Pinpoint the cell where the given text exists, returning its [x, y] midpoint coordinate. 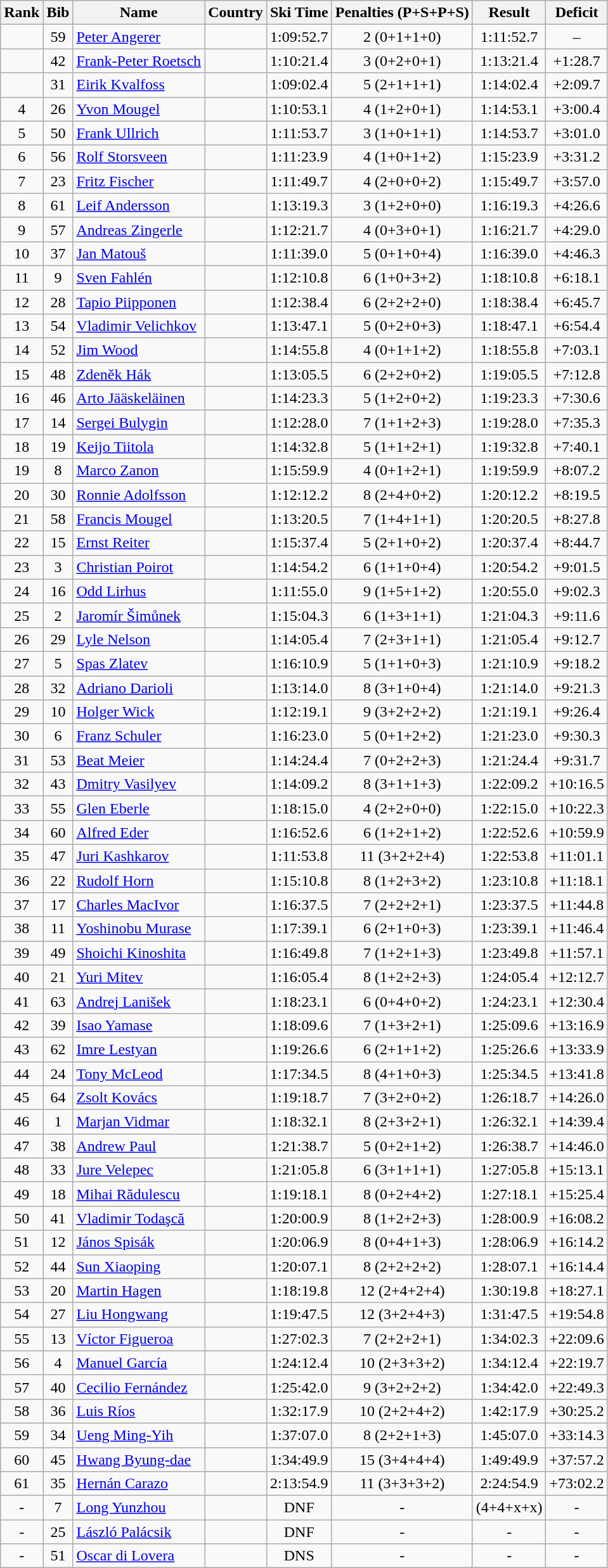
+3:00.4 [577, 109]
Jim Wood [139, 350]
4 (1+0+1+2) [402, 157]
1:25:42.0 [299, 1387]
+9:18.2 [577, 663]
12 (2+4+2+4) [402, 1291]
Odd Lirhus [139, 591]
7 (3+2+0+2) [402, 1098]
8 (0+2+4+2) [402, 1194]
1:11:53.8 [299, 857]
Rank [22, 13]
63 [58, 1001]
+9:21.3 [577, 687]
64 [58, 1098]
Zdeněk Hák [139, 374]
4 (0+1+1+2) [402, 350]
+10:22.3 [577, 808]
3 (0+2+0+1) [402, 61]
Ski Time [299, 13]
6 (2+2+0+2) [402, 374]
2 (0+1+1+0) [402, 37]
Long Yunzhou [139, 1508]
6 (1+0+3+2) [402, 277]
Dmitry Vasilyev [139, 784]
+9:31.7 [577, 760]
Shoichi Kinoshita [139, 953]
Andrew Paul [139, 1146]
1:25:34.5 [509, 1074]
Martin Hagen [139, 1291]
Hwang Byung-dae [139, 1459]
1:32:17.9 [299, 1411]
1:15:04.3 [299, 615]
1 [58, 1122]
1:09:02.4 [299, 85]
1:11:39.0 [299, 253]
+30:25.2 [577, 1411]
4 (1+2+0+1) [402, 109]
5 (0+1+2+2) [402, 736]
5 (2+1+1+1) [402, 85]
8 (2+2+2+2) [402, 1266]
László Palácsik [139, 1532]
1:23:37.5 [509, 905]
+8:07.2 [577, 471]
1:14:53.1 [509, 109]
1:18:38.4 [509, 302]
1:34:42.0 [509, 1387]
+7:12.8 [577, 374]
1:20:00.9 [299, 1218]
6 (1+1+0+4) [402, 567]
1:26:18.7 [509, 1098]
1:30:19.8 [509, 1291]
1:28:00.9 [509, 1218]
Fritz Fischer [139, 181]
1:18:10.8 [509, 277]
6 (1+2+1+2) [402, 832]
Lyle Nelson [139, 639]
Bib [58, 13]
1:31:47.5 [509, 1315]
Vladimir Velichkov [139, 326]
6 (2+1+0+3) [402, 929]
11 (3+3+3+2) [402, 1484]
5 (1+1+0+3) [402, 663]
+10:59.9 [577, 832]
1:19:32.8 [509, 447]
Frank Ullrich [139, 133]
Name [139, 13]
Rudolf Horn [139, 881]
1:19:05.5 [509, 374]
1:12:10.8 [299, 277]
Juri Kashkarov [139, 857]
Marjan Vidmar [139, 1122]
1:27:05.8 [509, 1170]
3 (1+0+1+1) [402, 133]
Ueng Ming-Yih [139, 1435]
9 (1+5+1+2) [402, 591]
Liu Hongwang [139, 1315]
Result [509, 13]
Francis Mougel [139, 519]
2:24:54.9 [509, 1484]
7 (2+3+1+1) [402, 639]
1:14:23.3 [299, 398]
1:19:18.7 [299, 1098]
1:09:52.7 [299, 37]
5 (1+2+0+2) [402, 398]
+12:12.7 [577, 977]
+9:01.5 [577, 567]
1:13:21.4 [509, 61]
8 (0+4+1+3) [402, 1242]
1:13:47.1 [299, 326]
1:16:21.7 [509, 229]
1:11:49.7 [299, 181]
1:21:05.4 [509, 639]
3 (1+2+0+0) [402, 205]
Andreas Zingerle [139, 229]
+11:57.1 [577, 953]
+4:26.6 [577, 205]
1:16:19.3 [509, 205]
+16:08.2 [577, 1218]
+15:13.1 [577, 1170]
10 (2+3+3+2) [402, 1363]
Zsolt Kovács [139, 1098]
1:26:32.1 [509, 1122]
+22:09.6 [577, 1339]
2 [58, 615]
+12:30.4 [577, 1001]
1:21:14.0 [509, 687]
1:20:20.5 [509, 519]
1:27:02.3 [299, 1339]
8 (1+2+3+2) [402, 881]
1:22:09.2 [509, 784]
1:12:12.2 [299, 495]
+7:40.1 [577, 447]
+6:45.7 [577, 302]
DNS [299, 1556]
1:14:24.4 [299, 760]
1:21:23.0 [509, 736]
Holger Wick [139, 712]
Cecilio Fernández [139, 1387]
1:13:14.0 [299, 687]
Sergei Bulygin [139, 423]
1:26:38.7 [509, 1146]
1:14:32.8 [299, 447]
+10:16.5 [577, 784]
+1:28.7 [577, 61]
1:27:18.1 [509, 1194]
1:18:47.1 [509, 326]
6 (3+1+1+1) [402, 1170]
+9:30.3 [577, 736]
1:19:47.5 [299, 1315]
3 [58, 567]
1:13:20.5 [299, 519]
1:16:37.5 [299, 905]
1:21:05.8 [299, 1170]
1:45:07.0 [509, 1435]
Peter Angerer [139, 37]
+16:14.2 [577, 1242]
Jure Velepec [139, 1170]
1:19:26.6 [299, 1049]
1:11:23.9 [299, 157]
1:23:39.1 [509, 929]
1:20:55.0 [509, 591]
Spas Zlatev [139, 663]
Yoshinobu Murase [139, 929]
1:19:59.9 [509, 471]
Tony McLeod [139, 1074]
Víctor Figueroa [139, 1339]
+73:02.2 [577, 1484]
1:15:23.9 [509, 157]
1:18:23.1 [299, 1001]
1:42:17.9 [509, 1411]
+19:54.8 [577, 1315]
Glen Eberle [139, 808]
Isao Yamase [139, 1025]
6 (1+3+1+1) [402, 615]
1:13:05.5 [299, 374]
6 (0+4+0+2) [402, 1001]
+13:33.9 [577, 1049]
12 (3+2+4+3) [402, 1315]
Mihai Rădulescu [139, 1194]
1:21:38.7 [299, 1146]
1:12:21.7 [299, 229]
+18:27.1 [577, 1291]
8 (2+4+0+2) [402, 495]
1:23:49.8 [509, 953]
Deficit [577, 13]
1:21:10.9 [509, 663]
Jaromír Šimůnek [139, 615]
1:22:53.8 [509, 857]
Oscar di Lovera [139, 1556]
1:21:19.1 [509, 712]
1:19:28.0 [509, 423]
1:16:10.9 [299, 663]
1:11:53.7 [299, 133]
Tapio Piipponen [139, 302]
1:14:54.2 [299, 567]
1:18:19.8 [299, 1291]
Rolf Storsveen [139, 157]
1:10:21.4 [299, 61]
7 (1+1+2+3) [402, 423]
1:19:18.1 [299, 1194]
1:15:49.7 [509, 181]
Yuri Mitev [139, 977]
Marco Zanon [139, 471]
1:15:37.4 [299, 543]
1:14:05.4 [299, 639]
Frank-Peter Roetsch [139, 61]
+13:41.8 [577, 1074]
1:14:53.7 [509, 133]
+15:25.4 [577, 1194]
+9:12.7 [577, 639]
1:19:23.3 [509, 398]
Beat Meier [139, 760]
1:16:49.8 [299, 953]
1:24:12.4 [299, 1363]
Yvon Mougel [139, 109]
6 (2+2+2+0) [402, 302]
10 (2+2+4+2) [402, 1411]
8 (2+2+1+3) [402, 1435]
Keijo Tiitola [139, 447]
Sun Xiaoping [139, 1266]
+11:01.1 [577, 857]
8 (2+3+2+1) [402, 1122]
8 (4+1+0+3) [402, 1074]
1:16:23.0 [299, 736]
+6:18.1 [577, 277]
4 (0+3+0+1) [402, 229]
Franz Schuler [139, 736]
(4+4+x+x) [509, 1508]
Penalties (P+S+P+S) [402, 13]
+37:57.2 [577, 1459]
2:13:54.9 [299, 1484]
+14:46.0 [577, 1146]
7 (1+2+1+3) [402, 953]
5 (0+1+0+4) [402, 253]
1:10:53.1 [299, 109]
4 (2+0+0+2) [402, 181]
1:14:55.8 [299, 350]
+11:46.4 [577, 929]
Luis Ríos [139, 1411]
1:37:07.0 [299, 1435]
1:12:38.4 [299, 302]
1:20:06.9 [299, 1242]
János Spisák [139, 1242]
1:15:10.8 [299, 881]
1:14:09.2 [299, 784]
1:17:34.5 [299, 1074]
5 (0+2+0+3) [402, 326]
+8:19.5 [577, 495]
5 (0+2+1+2) [402, 1146]
7 (1+3+2+1) [402, 1025]
8 (3+1+1+3) [402, 784]
8 (3+1+0+4) [402, 687]
1:18:15.0 [299, 808]
+13:16.9 [577, 1025]
Country [236, 13]
Leif Andersson [139, 205]
1:18:09.6 [299, 1025]
1:34:49.9 [299, 1459]
+4:46.3 [577, 253]
Andrej Lanišek [139, 1001]
+8:27.8 [577, 519]
Manuel García [139, 1363]
Hernán Carazo [139, 1484]
4 (0+1+2+1) [402, 471]
1:20:12.2 [509, 495]
+11:44.8 [577, 905]
1:13:19.3 [299, 205]
+3:01.0 [577, 133]
1:25:26.6 [509, 1049]
+7:30.6 [577, 398]
1:18:55.8 [509, 350]
+9:11.6 [577, 615]
Ronnie Adolfsson [139, 495]
1:21:24.4 [509, 760]
1:12:28.0 [299, 423]
5 (1+1+2+1) [402, 447]
+33:14.3 [577, 1435]
Sven Fahlén [139, 277]
1:34:02.3 [509, 1339]
4 (2+2+0+0) [402, 808]
– [577, 37]
+22:49.3 [577, 1387]
1:22:15.0 [509, 808]
+7:03.1 [577, 350]
+14:26.0 [577, 1098]
1:18:32.1 [299, 1122]
+3:31.2 [577, 157]
7 (1+4+1+1) [402, 519]
+7:35.3 [577, 423]
1:22:52.6 [509, 832]
1:15:59.9 [299, 471]
+3:57.0 [577, 181]
Christian Poirot [139, 567]
Charles MacIvor [139, 905]
+16:14.4 [577, 1266]
1:21:04.3 [509, 615]
Adriano Darioli [139, 687]
1:20:54.2 [509, 567]
Alfred Eder [139, 832]
+8:44.7 [577, 543]
+11:18.1 [577, 881]
1:49:49.9 [509, 1459]
1:12:19.1 [299, 712]
1:24:23.1 [509, 1001]
11 (3+2+2+4) [402, 857]
1:16:05.4 [299, 977]
1:11:52.7 [509, 37]
+14:39.4 [577, 1122]
Jan Matouš [139, 253]
Imre Lestyan [139, 1049]
1:23:10.8 [509, 881]
1:34:12.4 [509, 1363]
Arto Jääskeläinen [139, 398]
1:24:05.4 [509, 977]
1:16:52.6 [299, 832]
Ernst Reiter [139, 543]
6 (2+1+1+2) [402, 1049]
1:20:07.1 [299, 1266]
+9:26.4 [577, 712]
1:20:37.4 [509, 543]
1:28:06.9 [509, 1242]
15 (3+4+4+4) [402, 1459]
+22:19.7 [577, 1363]
Eirik Kvalfoss [139, 85]
+4:29.0 [577, 229]
62 [58, 1049]
1:17:39.1 [299, 929]
+9:02.3 [577, 591]
1:16:39.0 [509, 253]
+6:54.4 [577, 326]
Vladimir Todaşcă [139, 1218]
1:11:55.0 [299, 591]
1:28:07.1 [509, 1266]
5 (2+1+0+2) [402, 543]
+2:09.7 [577, 85]
7 (0+2+2+3) [402, 760]
1:14:02.4 [509, 85]
1:25:09.6 [509, 1025]
